For the text-containing cell, return its midpoint in [x, y] coordinate format. 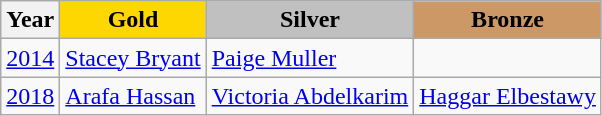
Stacey Bryant [133, 58]
2018 [30, 96]
Paige Muller [310, 58]
Year [30, 20]
Bronze [508, 20]
Arafa Hassan [133, 96]
Victoria Abdelkarim [310, 96]
2014 [30, 58]
Haggar Elbestawy [508, 96]
Silver [310, 20]
Gold [133, 20]
